Output the [x, y] coordinate of the center of the cell containing the given text.  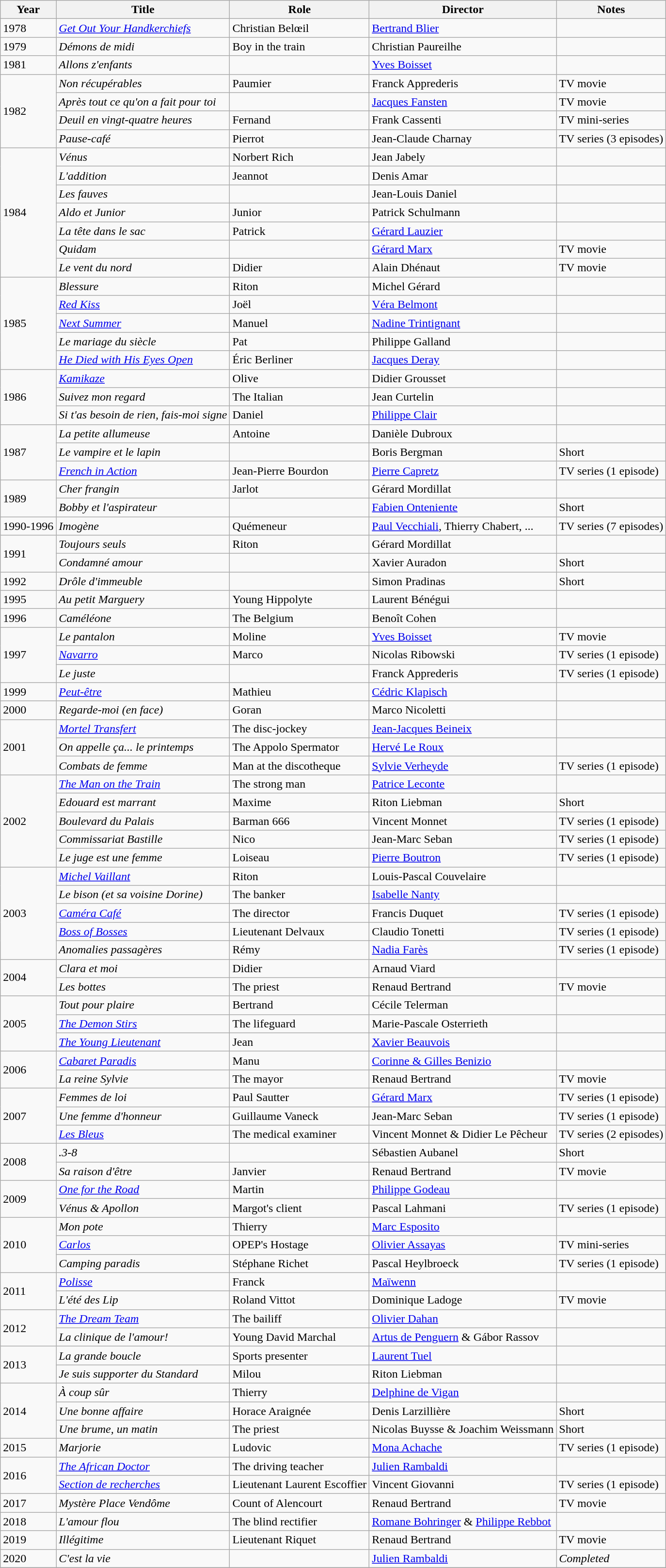
2009 [28, 1199]
The disc-jockey [300, 729]
Au petit Marguery [143, 600]
Cher frangin [143, 489]
Denis Amar [463, 175]
Commissariat Bastille [143, 839]
1982 [28, 111]
Gérard Lauzier [463, 231]
Christian Belœil [300, 28]
Joël [300, 305]
Le pantalon [143, 637]
Junior [300, 212]
Martin [300, 1190]
Laurent Bénégui [463, 600]
1981 [28, 65]
The Belgium [300, 618]
Maïwenn [463, 1282]
L'amour flou [143, 1521]
Young Hippolyte [300, 600]
1979 [28, 47]
Mystère Place Vendôme [143, 1503]
Anomalies passagères [143, 950]
Pat [300, 342]
Démons de midi [143, 47]
La reine Sylvie [143, 1079]
1996 [28, 618]
Red Kiss [143, 305]
Condamné amour [143, 563]
Pierre Boutron [463, 858]
Jean Curtelin [463, 397]
Sébastien Aubanel [463, 1153]
1995 [28, 600]
La petite allumeuse [143, 434]
Philippe Clair [463, 415]
Le mariage du siècle [143, 342]
Margot's client [300, 1208]
2007 [28, 1116]
Frank Cassenti [463, 120]
Hervé Le Roux [463, 747]
Isabelle Nanty [463, 895]
Jeannot [300, 175]
Deuil en vingt-quatre heures [143, 120]
Delphine de Vigan [463, 1392]
Mortel Transfert [143, 729]
Stéphane Richet [300, 1263]
Laurent Tuel [463, 1355]
The bailiff [300, 1319]
The Appolo Spermator [300, 747]
Paul Vecchiali, Thierry Chabert, ... [463, 526]
The driving teacher [300, 1466]
Vénus [143, 157]
Roland Vittot [300, 1300]
Goran [300, 710]
Une bonne affaire [143, 1411]
Nico [300, 839]
Dominique Ladoge [463, 1300]
Edouard est marrant [143, 802]
Francis Duquet [463, 913]
Bertrand Blier [463, 28]
Patrick Schulmann [463, 212]
2008 [28, 1162]
One for the Road [143, 1190]
Manu [300, 1060]
Pierre Capretz [463, 470]
Pascal Heylbroeck [463, 1263]
Arnaud Viard [463, 968]
The blind rectifier [300, 1521]
Mona Achache [463, 1448]
Nicolas Ribowski [463, 655]
Philippe Galland [463, 342]
1987 [28, 452]
Non récupérables [143, 83]
Nadia Farès [463, 950]
2010 [28, 1245]
2005 [28, 1024]
Paumier [300, 83]
Caméra Café [143, 913]
Lieutenant Delvaux [300, 931]
Allons z'enfants [143, 65]
Man at the discotheque [300, 765]
Vincent Monnet & Didier Le Pêcheur [463, 1134]
Milou [300, 1374]
2004 [28, 978]
2017 [28, 1503]
Polisse [143, 1282]
Boy in the train [300, 47]
L'été des Lip [143, 1300]
Young David Marchal [300, 1337]
Si t'as besoin de rien, fais-moi signe [143, 415]
Jean-Jacques Beineix [463, 729]
Les Bleus [143, 1134]
Boulevard du Palais [143, 821]
Simon Pradinas [463, 581]
Paul Sautter [300, 1097]
Fernand [300, 120]
Peut-être [143, 692]
Illégitime [143, 1540]
The banker [300, 895]
Après tout ce qu'on a fait pour toi [143, 102]
Tout pour plaire [143, 1005]
Marco [300, 655]
Le juge est une femme [143, 858]
Jacques Fansten [463, 102]
Boss of Bosses [143, 931]
Bobby et l'aspirateur [143, 507]
Caméléone [143, 618]
2001 [28, 747]
Rémy [300, 950]
2014 [28, 1411]
The Young Lieutenant [143, 1042]
La clinique de l'amour! [143, 1337]
Les fauves [143, 194]
Claudio Tonetti [463, 931]
Mon pote [143, 1226]
Denis Larzillière [463, 1411]
Camping paradis [143, 1263]
The medical examiner [300, 1134]
He Died with His Eyes Open [143, 360]
Bertrand [300, 1005]
2013 [28, 1365]
Xavier Auradon [463, 563]
Navarro [143, 655]
1985 [28, 323]
Jean [300, 1042]
Pierrot [300, 139]
Christian Paureilhe [463, 47]
Carlos [143, 1245]
The Italian [300, 397]
Je suis supporter du Standard [143, 1374]
Les bottes [143, 987]
Quémeneur [300, 526]
Olive [300, 378]
La grande boucle [143, 1355]
.3-8 [143, 1153]
Horace Araignée [300, 1411]
Cécile Telerman [463, 1005]
Lieutenant Laurent Escoffier [300, 1485]
Marc Esposito [463, 1226]
2018 [28, 1521]
1997 [28, 655]
Moline [300, 637]
Patrick [300, 231]
Blessure [143, 286]
Imogène [143, 526]
2015 [28, 1448]
Daniel [300, 415]
À coup sûr [143, 1392]
The Demon Stirs [143, 1024]
1991 [28, 554]
Norbert Rich [300, 157]
Olivier Dahan [463, 1319]
Philippe Godeau [463, 1190]
Ludovic [300, 1448]
The mayor [300, 1079]
Romane Bohringer & Philippe Rebbot [463, 1521]
Cabaret Paradis [143, 1060]
1978 [28, 28]
Sa raison d'être [143, 1171]
Kamikaze [143, 378]
Clara et moi [143, 968]
Le vampire et le lapin [143, 452]
The director [300, 913]
Michel Vaillant [143, 876]
L'addition [143, 175]
Drôle d'immeuble [143, 581]
C'est la vie [143, 1558]
Director [463, 10]
2003 [28, 913]
Louis-Pascal Couvelaire [463, 876]
Olivier Assayas [463, 1245]
Lieutenant Riquet [300, 1540]
Benoît Cohen [463, 618]
Danièle Dubroux [463, 434]
Nadine Trintignant [463, 323]
Jean-Louis Daniel [463, 194]
2020 [28, 1558]
1986 [28, 397]
Véra Belmont [463, 305]
Title [143, 10]
Year [28, 10]
Vénus & Apollon [143, 1208]
Notes [611, 10]
2002 [28, 821]
The Dream Team [143, 1319]
Sylvie Verheyde [463, 765]
Next Summer [143, 323]
Le juste [143, 673]
Marie-Pascale Osterrieth [463, 1024]
2019 [28, 1540]
Xavier Beauvois [463, 1042]
1992 [28, 581]
Marco Nicoletti [463, 710]
Le vent du nord [143, 268]
Count of Alencourt [300, 1503]
French in Action [143, 470]
Completed [611, 1558]
2011 [28, 1291]
Guillaume Vaneck [300, 1116]
Une femme d'honneur [143, 1116]
TV series (3 episodes) [611, 139]
Aldo et Junior [143, 212]
OPEP's Hostage [300, 1245]
Jarlot [300, 489]
Didier Grousset [463, 378]
2016 [28, 1475]
2006 [28, 1070]
Regarde-moi (en face) [143, 710]
Barman 666 [300, 821]
Antoine [300, 434]
Quidam [143, 249]
Section de recherches [143, 1485]
Nicolas Buysse & Joachim Weissmann [463, 1429]
Jacques Deray [463, 360]
The strong man [300, 784]
Le bison (et sa voisine Dorine) [143, 895]
Manuel [300, 323]
Sports presenter [300, 1355]
Corinne & Gilles Benizio [463, 1060]
Pascal Lahmani [463, 1208]
Éric Berliner [300, 360]
Jean Jabely [463, 157]
Michel Gérard [463, 286]
Vincent Monnet [463, 821]
Femmes de loi [143, 1097]
Toujours seuls [143, 544]
Artus de Penguern & Gábor Rassov [463, 1337]
Combats de femme [143, 765]
La tête dans le sac [143, 231]
Marjorie [143, 1448]
Jean-Claude Charnay [463, 139]
Alain Dhénaut [463, 268]
Jean-Pierre Bourdon [300, 470]
Role [300, 10]
Get Out Your Handkerchiefs [143, 28]
1999 [28, 692]
Janvier [300, 1171]
TV series (2 episodes) [611, 1134]
1990-1996 [28, 526]
Maxime [300, 802]
Cédric Klapisch [463, 692]
Une brume, un matin [143, 1429]
Loiseau [300, 858]
Suivez mon regard [143, 397]
1984 [28, 212]
Patrice Leconte [463, 784]
1989 [28, 498]
Mathieu [300, 692]
The African Doctor [143, 1466]
2000 [28, 710]
Vincent Giovanni [463, 1485]
On appelle ça... le printemps [143, 747]
Fabien Onteniente [463, 507]
Pause-café [143, 139]
TV series (7 episodes) [611, 526]
The Man on the Train [143, 784]
2012 [28, 1328]
Franck [300, 1282]
Boris Bergman [463, 452]
The lifeguard [300, 1024]
